Detect which cell encompasses the target text, then output its [x, y] center coordinate. 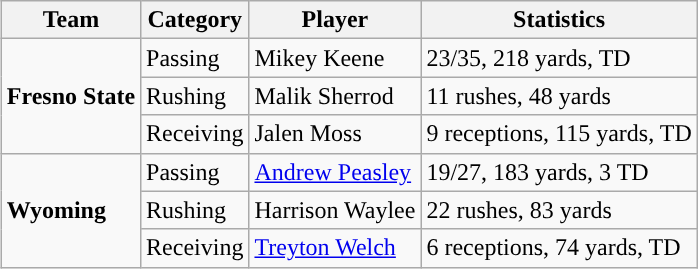
6 receptions, 74 yards, TD [559, 248]
Harrison Waylee [335, 210]
19/27, 183 yards, 3 TD [559, 172]
Category [195, 20]
11 rushes, 48 yards [559, 96]
Jalen Moss [335, 134]
Mikey Keene [335, 58]
Team [70, 20]
Fresno State [70, 96]
23/35, 218 yards, TD [559, 58]
Malik Sherrod [335, 96]
22 rushes, 83 yards [559, 210]
Player [335, 20]
Statistics [559, 20]
Treyton Welch [335, 248]
Andrew Peasley [335, 172]
Wyoming [70, 210]
9 receptions, 115 yards, TD [559, 134]
